Output the [X, Y] coordinate of the center of the cell containing the given text.  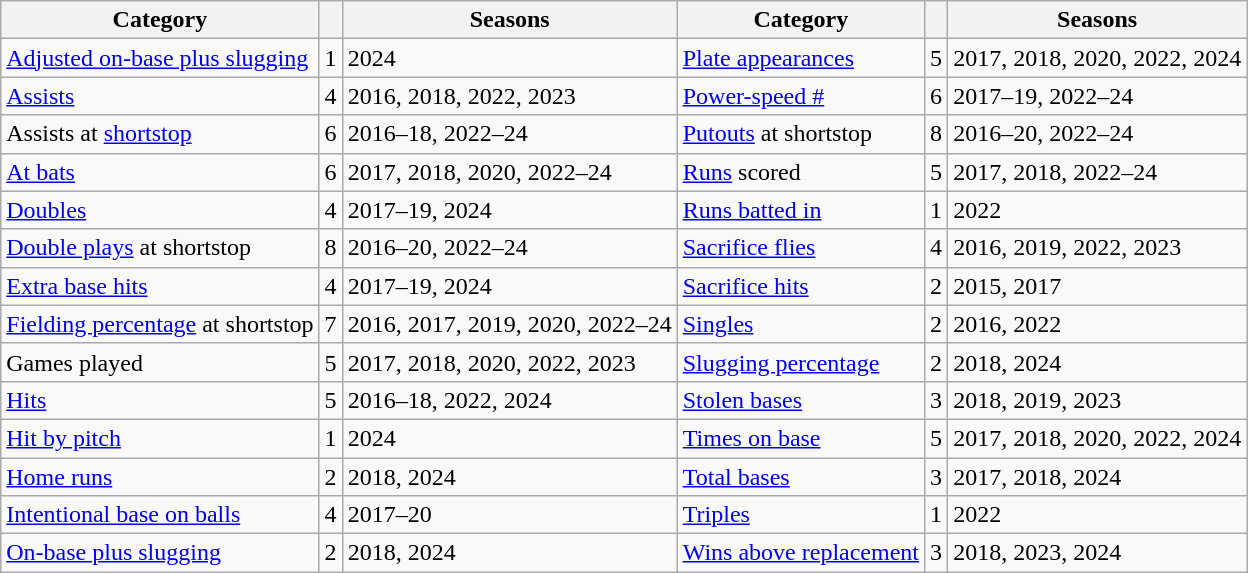
Double plays at shortstop [160, 248]
Sacrifice flies [800, 248]
2016, 2017, 2019, 2020, 2022–24 [510, 324]
2016, 2022 [1098, 324]
2017, 2018, 2024 [1098, 477]
Fielding percentage at shortstop [160, 324]
2015, 2017 [1098, 286]
Plate appearances [800, 58]
Times on base [800, 438]
2018, 2019, 2023 [1098, 400]
Home runs [160, 477]
Intentional base on balls [160, 515]
2017, 2018, 2020, 2022, 2023 [510, 362]
Runs scored [800, 172]
2017, 2018, 2022–24 [1098, 172]
Hits [160, 400]
2016, 2019, 2022, 2023 [1098, 248]
On-base plus slugging [160, 553]
2016–18, 2022–24 [510, 134]
Total bases [800, 477]
Triples [800, 515]
2016–18, 2022, 2024 [510, 400]
Extra base hits [160, 286]
Wins above replacement [800, 553]
2018, 2023, 2024 [1098, 553]
At bats [160, 172]
Slugging percentage [800, 362]
Sacrifice hits [800, 286]
2017–19, 2022–24 [1098, 96]
Runs batted in [800, 210]
Doubles [160, 210]
Games played [160, 362]
Hit by pitch [160, 438]
Putouts at shortstop [800, 134]
Singles [800, 324]
2017–20 [510, 515]
Assists at shortstop [160, 134]
2017, 2018, 2020, 2022–24 [510, 172]
Assists [160, 96]
2016, 2018, 2022, 2023 [510, 96]
Stolen bases [800, 400]
Adjusted on-base plus slugging [160, 58]
Power-speed # [800, 96]
7 [330, 324]
